Capture the cell that displays the provided text and extract its (X, Y) central coordinate. 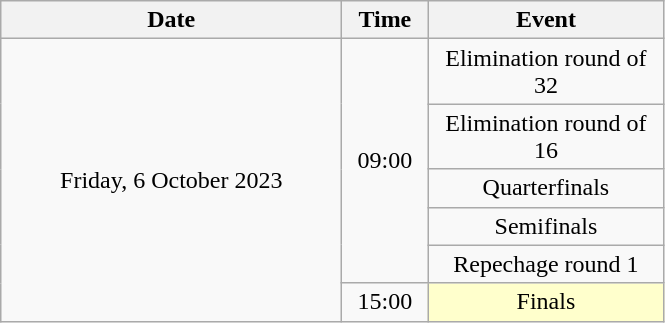
Semifinals (546, 226)
15:00 (385, 302)
Event (546, 20)
Repechage round 1 (546, 264)
Quarterfinals (546, 188)
Date (172, 20)
Time (385, 20)
Friday, 6 October 2023 (172, 180)
09:00 (385, 161)
Elimination round of 32 (546, 72)
Elimination round of 16 (546, 136)
Finals (546, 302)
